Pinpoint the cell where the given text exists, returning its (x, y) midpoint coordinate. 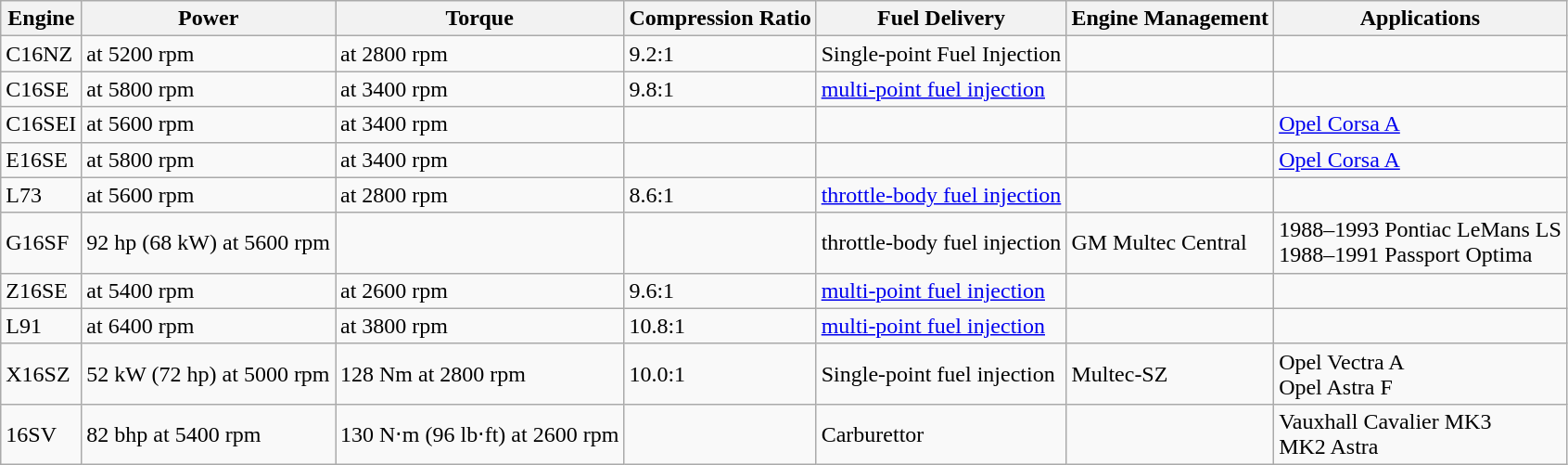
92 hp (68 kW) at 5600 rpm (209, 243)
X16SZ (41, 373)
GM Multec Central (1170, 243)
16SV (41, 434)
at 3800 rpm (480, 326)
Z16SE (41, 291)
9.8:1 (720, 89)
Opel Vectra AOpel Astra F (1421, 373)
128 Nm at 2800 rpm (480, 373)
Engine Management (1170, 19)
10.0:1 (720, 373)
82 bhp at 5400 rpm (209, 434)
G16SF (41, 243)
8.6:1 (720, 195)
Fuel Delivery (941, 19)
at 5200 rpm (209, 54)
Multec-SZ (1170, 373)
9.6:1 (720, 291)
at 5400 rpm (209, 291)
C16SE (41, 89)
E16SE (41, 160)
130 N⋅m (96 lb⋅ft) at 2600 rpm (480, 434)
Carburettor (941, 434)
Single-point Fuel Injection (941, 54)
C16NZ (41, 54)
1988–1993 Pontiac LeMans LS1988–1991 Passport Optima (1421, 243)
at 6400 rpm (209, 326)
Vauxhall Cavalier MK3MK2 Astra (1421, 434)
52 kW (72 hp) at 5000 rpm (209, 373)
L73 (41, 195)
at 2600 rpm (480, 291)
10.8:1 (720, 326)
Engine (41, 19)
Applications (1421, 19)
Single-point fuel injection (941, 373)
Power (209, 19)
C16SEI (41, 124)
Compression Ratio (720, 19)
L91 (41, 326)
9.2:1 (720, 54)
Torque (480, 19)
